Locate the cell with the specified text and output its (x, y) center coordinate. 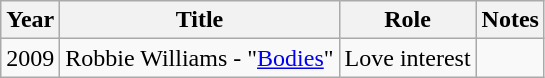
Title (200, 20)
Role (408, 20)
Love interest (408, 58)
2009 (30, 58)
Year (30, 20)
Notes (510, 20)
Robbie Williams - "Bodies" (200, 58)
